Provide the (X, Y) coordinate of the cell's center where the given text is located.  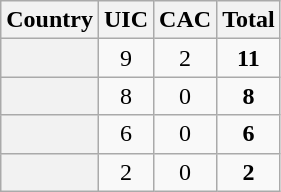
Country (50, 20)
UIC (126, 20)
CAC (186, 20)
11 (249, 58)
Total (249, 20)
9 (126, 58)
